Output the (X, Y) coordinate of the center of the cell containing the given text.  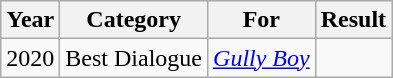
Best Dialogue (134, 58)
Category (134, 20)
2020 (30, 58)
Gully Boy (262, 58)
For (262, 20)
Result (353, 20)
Year (30, 20)
